Locate the cell with the specified text and output its (X, Y) center coordinate. 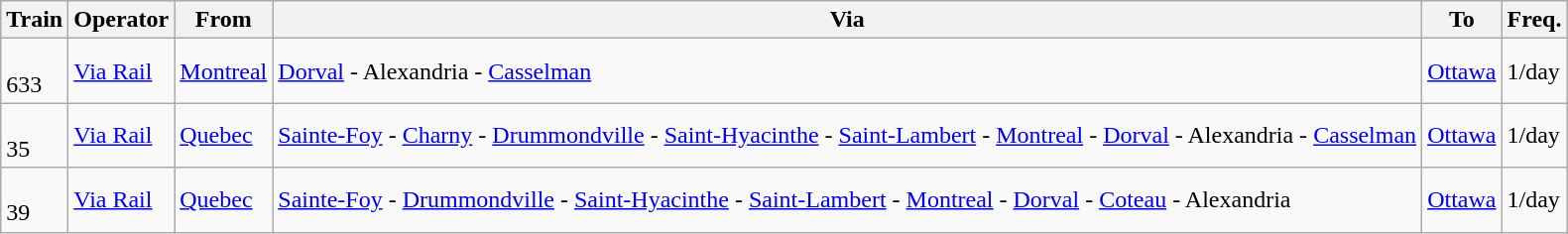
Freq. (1534, 20)
Sainte-Foy - Charny - Drummondville - Saint-Hyacinthe - Saint-Lambert - Montreal - Dorval - Alexandria - Casselman (847, 135)
Dorval - Alexandria - Casselman (847, 71)
Montreal (224, 71)
Operator (121, 20)
633 (35, 71)
To (1462, 20)
From (224, 20)
39 (35, 200)
Train (35, 20)
35 (35, 135)
Via (847, 20)
Sainte-Foy - Drummondville - Saint-Hyacinthe - Saint-Lambert - Montreal - Dorval - Coteau - Alexandria (847, 200)
